Extract the (x, y) coordinate from the center of the cell holding the provided text.  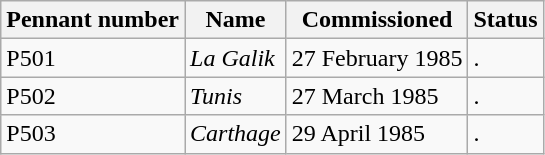
27 February 1985 (377, 58)
La Galik (235, 58)
P501 (93, 58)
P502 (93, 96)
27 March 1985 (377, 96)
Carthage (235, 134)
Status (506, 20)
Pennant number (93, 20)
P503 (93, 134)
Commissioned (377, 20)
Name (235, 20)
Tunis (235, 96)
29 April 1985 (377, 134)
